Scan for the cell matching the given text and deliver its [x, y] coordinate at center. 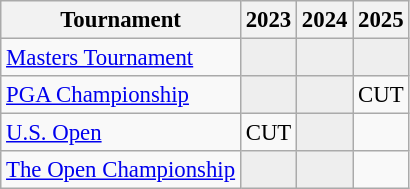
PGA Championship [121, 95]
Tournament [121, 20]
The Open Championship [121, 170]
2023 [268, 20]
Masters Tournament [121, 58]
U.S. Open [121, 133]
2024 [325, 20]
2025 [381, 20]
